Provide the (x, y) coordinate of the cell's center where the given text is located.  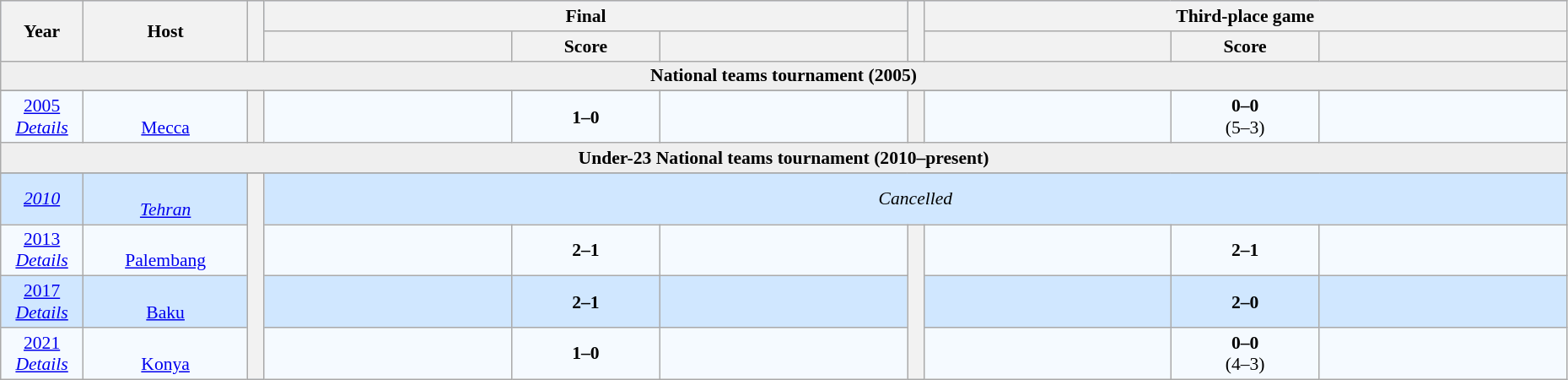
National teams tournament (2005) (784, 76)
2005 Details (42, 117)
2–0 (1245, 302)
Palembang (165, 250)
0–0 (4–3) (1245, 353)
2010 (42, 199)
Tehran (165, 199)
2021 Details (42, 353)
Baku (165, 302)
Third-place game (1245, 16)
Konya (165, 353)
0–0 (5–3) (1245, 117)
2013 Details (42, 250)
2017 Details (42, 302)
Host (165, 30)
Under-23 National teams tournament (2010–present) (784, 158)
Final (585, 16)
Mecca (165, 117)
Year (42, 30)
Cancelled (915, 199)
